Identify which cell holds the provided text, then report its [x, y] central coordinate. 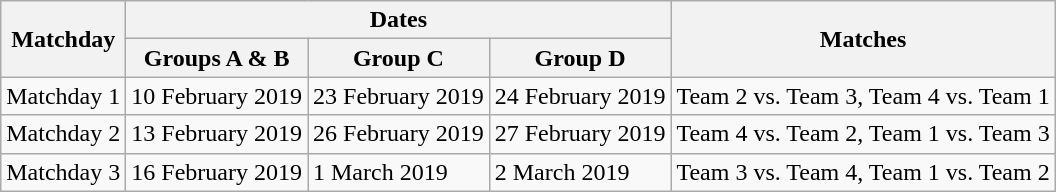
23 February 2019 [399, 96]
2 March 2019 [580, 172]
Matchday 2 [64, 134]
16 February 2019 [217, 172]
Group C [399, 58]
Team 3 vs. Team 4, Team 1 vs. Team 2 [863, 172]
27 February 2019 [580, 134]
1 March 2019 [399, 172]
Dates [398, 20]
10 February 2019 [217, 96]
Matchday 1 [64, 96]
Group D [580, 58]
Team 4 vs. Team 2, Team 1 vs. Team 3 [863, 134]
26 February 2019 [399, 134]
Groups A & B [217, 58]
24 February 2019 [580, 96]
13 February 2019 [217, 134]
Team 2 vs. Team 3, Team 4 vs. Team 1 [863, 96]
Matchday [64, 39]
Matches [863, 39]
Matchday 3 [64, 172]
